For the text-containing cell, return its midpoint in (x, y) coordinate format. 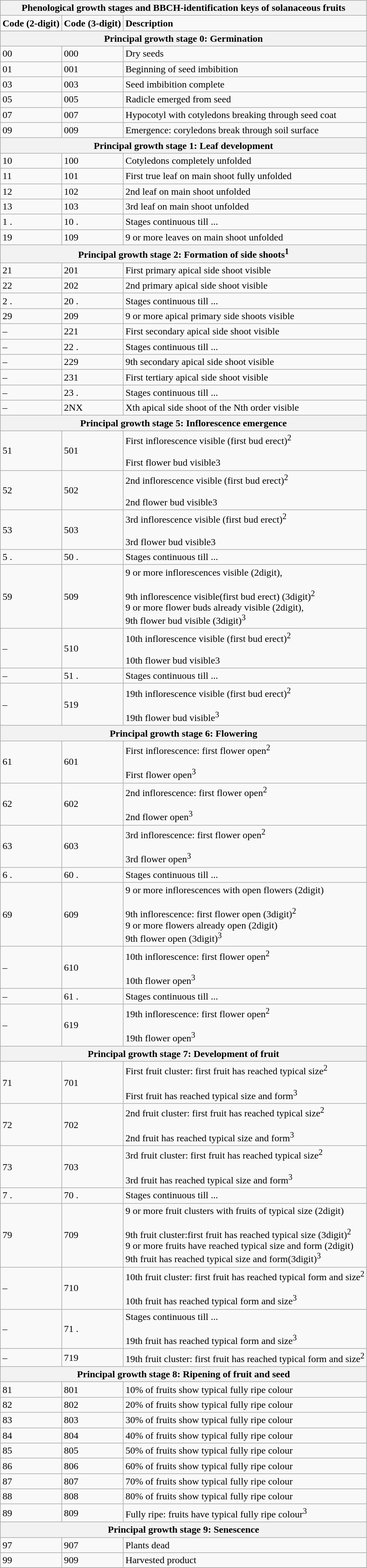
79 (31, 1235)
719 (92, 1358)
10 . (92, 222)
09 (31, 130)
First tertiary apical side shoot visible (245, 377)
201 (92, 270)
59 (31, 597)
19th inflorescence visible (first bud erect)219th flower bud visible3 (245, 704)
001 (92, 69)
Plants dead (245, 1545)
19th inflorescence: first flower open2 19th flower open3 (245, 1025)
61 (31, 762)
60% of fruits show typical fully ripe colour (245, 1466)
703 (92, 1167)
603 (92, 846)
Principal growth stage 7: Development of fruit (183, 1054)
804 (92, 1436)
Description (245, 23)
601 (92, 762)
809 (92, 1513)
101 (92, 176)
First fruit cluster: first fruit has reached typical size2 First fruit has reached typical size and form3 (245, 1082)
808 (92, 1497)
21 (31, 270)
86 (31, 1466)
710 (92, 1288)
03 (31, 84)
Principal growth stage 9: Senescence (183, 1529)
Radicle emerged from seed (245, 100)
84 (31, 1436)
10% of fruits show typical fully ripe colour (245, 1389)
1 . (31, 222)
30% of fruits show typical fully ripe colour (245, 1420)
22 . (92, 347)
003 (92, 84)
10th fruit cluster: first fruit has reached typical form and size210th fruit has reached typical form and size3 (245, 1288)
50% of fruits show typical fully ripe colour (245, 1451)
82 (31, 1405)
801 (92, 1389)
53 (31, 530)
10 (31, 161)
103 (92, 207)
701 (92, 1082)
29 (31, 316)
202 (92, 285)
802 (92, 1405)
9 or more leaves on main shoot unfolded (245, 237)
88 (31, 1497)
Fully ripe: fruits have typical fully ripe colour3 (245, 1513)
19 (31, 237)
05 (31, 100)
97 (31, 1545)
First primary apical side shoot visible (245, 270)
Xth apical side shoot of the Nth order visible (245, 408)
Stages continuous till ...19th fruit has reached typical form and size3 (245, 1329)
007 (92, 115)
509 (92, 597)
Principal growth stage 0: Germination (183, 39)
First inflorescence: first flower open2First flower open3 (245, 762)
702 (92, 1125)
519 (92, 704)
209 (92, 316)
69 (31, 914)
81 (31, 1389)
Dry seeds (245, 54)
231 (92, 377)
Principal growth stage 6: Flowering (183, 733)
20% of fruits show typical fully ripe colour (245, 1405)
19th fruit cluster: first fruit has reached typical form and size2 (245, 1358)
07 (31, 115)
907 (92, 1545)
51 . (92, 676)
Harvested product (245, 1560)
805 (92, 1451)
2nd inflorescence: first flower open22nd flower open3 (245, 804)
51 (31, 450)
803 (92, 1420)
2nd leaf on main shoot unfolded (245, 191)
Cotyledons completely unfolded (245, 161)
70 . (92, 1195)
Hypocotyl with cotyledons breaking through seed coat (245, 115)
806 (92, 1466)
87 (31, 1481)
6 . (31, 875)
01 (31, 69)
2 . (31, 301)
2nd fruit cluster: first fruit has reached typical size2 2nd fruit has reached typical size and form3 (245, 1125)
60 . (92, 875)
85 (31, 1451)
40% of fruits show typical fully ripe colour (245, 1436)
Code (3-digit) (92, 23)
71 . (92, 1329)
22 (31, 285)
71 (31, 1082)
First true leaf on main shoot fully unfolded (245, 176)
61 . (92, 996)
2nd inflorescence visible (first bud erect)22nd flower bud visible3 (245, 491)
5 . (31, 557)
000 (92, 54)
First inflorescence visible (first bud erect)2 First flower bud visible3 (245, 450)
610 (92, 967)
2nd primary apical side shoot visible (245, 285)
619 (92, 1025)
Principal growth stage 5: Inflorescence emergence (183, 423)
9th secondary apical side shoot visible (245, 362)
3rd inflorescence: first flower open2 3rd flower open3 (245, 846)
00 (31, 54)
502 (92, 491)
109 (92, 237)
10th inflorescence visible (first bud erect)2 10th flower bud visible3 (245, 649)
221 (92, 332)
50 . (92, 557)
Emergence: coryledons break through soil surface (245, 130)
510 (92, 649)
62 (31, 804)
11 (31, 176)
7 . (31, 1195)
Principal growth stage 8: Ripening of fruit and seed (183, 1374)
72 (31, 1125)
70% of fruits show typical fully ripe colour (245, 1481)
Beginning of seed imbibition (245, 69)
3rd inflorescence visible (first bud erect)23rd flower bud visible3 (245, 530)
12 (31, 191)
Seed imbibition complete (245, 84)
23 . (92, 393)
005 (92, 100)
Principal growth stage 1: Leaf development (183, 145)
9 or more apical primary side shoots visible (245, 316)
2NX (92, 408)
13 (31, 207)
009 (92, 130)
89 (31, 1513)
709 (92, 1235)
501 (92, 450)
909 (92, 1560)
99 (31, 1560)
73 (31, 1167)
Code (2-digit) (31, 23)
229 (92, 362)
609 (92, 914)
Principal growth stage 2: Formation of side shoots1 (183, 254)
503 (92, 530)
10th inflorescence: first flower open2 10th flower open3 (245, 967)
602 (92, 804)
First secondary apical side shoot visible (245, 332)
102 (92, 191)
807 (92, 1481)
20 . (92, 301)
3rd fruit cluster: first fruit has reached typical size2 3rd fruit has reached typical size and form3 (245, 1167)
83 (31, 1420)
Phenological growth stages and BBCH-identification keys of solanaceous fruits (183, 8)
63 (31, 846)
100 (92, 161)
3rd leaf on main shoot unfolded (245, 207)
52 (31, 491)
80% of fruits show typical fully ripe colour (245, 1497)
